Identify which cell holds the provided text, then report its (X, Y) central coordinate. 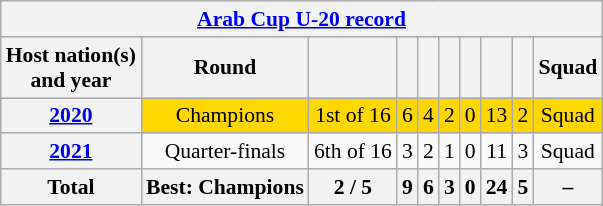
Best: Champions (225, 187)
Quarter-finals (225, 152)
Total (71, 187)
5 (522, 187)
13 (497, 116)
2021 (71, 152)
– (568, 187)
6th of 16 (353, 152)
9 (408, 187)
2 / 5 (353, 187)
24 (497, 187)
Host nation(s)and year (71, 68)
4 (428, 116)
1st of 16 (353, 116)
Champions (225, 116)
Arab Cup U-20 record (302, 19)
2020 (71, 116)
Round (225, 68)
11 (497, 152)
1 (450, 152)
